Provide the [X, Y] coordinate of the cell's center where the given text is located.  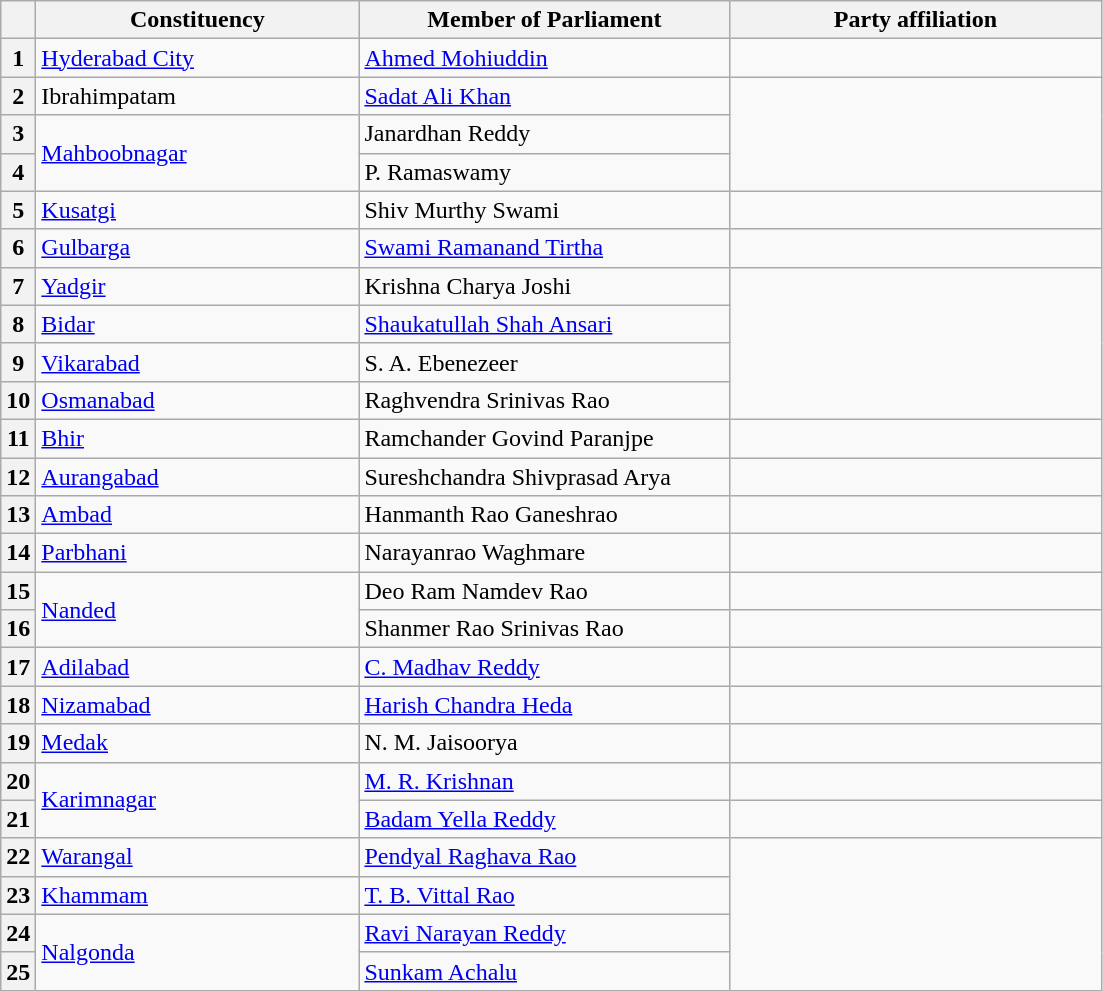
N. M. Jaisoorya [544, 743]
Kusatgi [198, 210]
Medak [198, 743]
Swami Ramanand Tirtha [544, 248]
12 [18, 477]
25 [18, 971]
Deo Ram Namdev Rao [544, 591]
24 [18, 933]
Harish Chandra Heda [544, 705]
P. Ramaswamy [544, 172]
Janardhan Reddy [544, 134]
Shaukatullah Shah Ansari [544, 324]
19 [18, 743]
22 [18, 857]
1 [18, 58]
6 [18, 248]
Vikarabad [198, 362]
Nalgonda [198, 952]
16 [18, 629]
Nizamabad [198, 705]
Badam Yella Reddy [544, 819]
Adilabad [198, 667]
Karimnagar [198, 800]
11 [18, 438]
Mahboobnagar [198, 153]
M. R. Krishnan [544, 781]
17 [18, 667]
Sunkam Achalu [544, 971]
Nanded [198, 610]
Osmanabad [198, 400]
Sadat Ali Khan [544, 96]
5 [18, 210]
Shanmer Rao Srinivas Rao [544, 629]
13 [18, 515]
4 [18, 172]
15 [18, 591]
Gulbarga [198, 248]
Raghvendra Srinivas Rao [544, 400]
S. A. Ebenezeer [544, 362]
20 [18, 781]
Ibrahimpatam [198, 96]
T. B. Vittal Rao [544, 895]
14 [18, 553]
Sureshchandra Shivprasad Arya [544, 477]
Bhir [198, 438]
Narayanrao Waghmare [544, 553]
Shiv Murthy Swami [544, 210]
18 [18, 705]
9 [18, 362]
Pendyal Raghava Rao [544, 857]
23 [18, 895]
Warangal [198, 857]
10 [18, 400]
Hyderabad City [198, 58]
Ambad [198, 515]
Hanmanth Rao Ganeshrao [544, 515]
7 [18, 286]
Yadgir [198, 286]
21 [18, 819]
Khammam [198, 895]
2 [18, 96]
Parbhani [198, 553]
Bidar [198, 324]
Ramchander Govind Paranjpe [544, 438]
8 [18, 324]
Constituency [198, 20]
Member of Parliament [544, 20]
Krishna Charya Joshi [544, 286]
Ahmed Mohiuddin [544, 58]
C. Madhav Reddy [544, 667]
3 [18, 134]
Ravi Narayan Reddy [544, 933]
Party affiliation [916, 20]
Aurangabad [198, 477]
